For the text-containing cell, return its midpoint in [x, y] coordinate format. 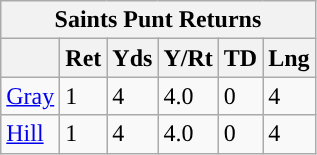
Saints Punt Returns [158, 20]
Hill [30, 134]
Y/Rt [188, 58]
Lng [289, 58]
Gray [30, 96]
TD [240, 58]
Yds [132, 58]
Ret [84, 58]
